Scan for the cell matching the given text and deliver its (x, y) coordinate at center. 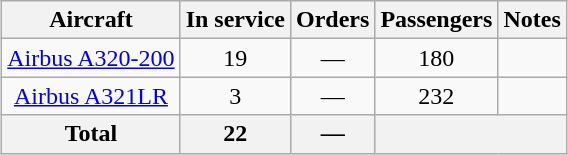
180 (436, 58)
22 (235, 134)
19 (235, 58)
3 (235, 96)
232 (436, 96)
Passengers (436, 20)
Aircraft (91, 20)
Total (91, 134)
Airbus A321LR (91, 96)
Orders (332, 20)
Notes (532, 20)
In service (235, 20)
Airbus A320-200 (91, 58)
